Pinpoint the cell where the given text exists, returning its [X, Y] midpoint coordinate. 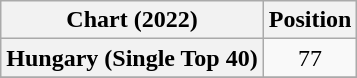
Hungary (Single Top 40) [132, 58]
77 [310, 58]
Chart (2022) [132, 20]
Position [310, 20]
